Find where the given text appears and provide that cell's center as [x, y] coordinate. 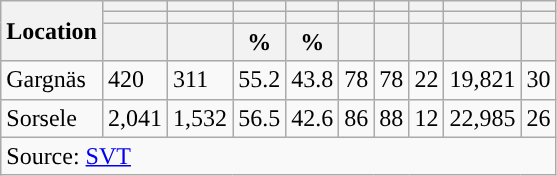
43.8 [312, 80]
86 [356, 118]
311 [200, 80]
30 [538, 80]
Gargnäs [52, 80]
Sorsele [52, 118]
26 [538, 118]
56.5 [260, 118]
420 [134, 80]
88 [392, 118]
22 [426, 80]
12 [426, 118]
42.6 [312, 118]
22,985 [482, 118]
1,532 [200, 118]
Location [52, 31]
Source: SVT [278, 156]
55.2 [260, 80]
2,041 [134, 118]
19,821 [482, 80]
